Detect which cell encompasses the target text, then output its (x, y) center coordinate. 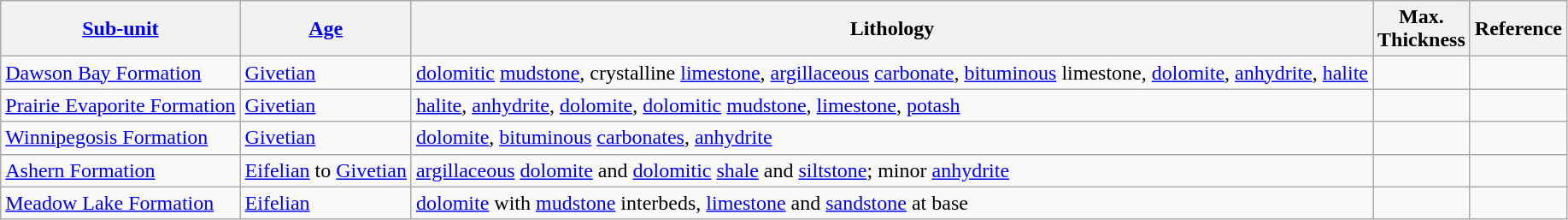
Age (326, 29)
Eifelian (326, 203)
dolomite with mudstone interbeds, limestone and sandstone at base (892, 203)
Dawson Bay Formation (120, 73)
argillaceous dolomite and dolomitic shale and siltstone; minor anhydrite (892, 170)
Ashern Formation (120, 170)
Max.Thickness (1422, 29)
Prairie Evaporite Formation (120, 105)
Winnipegosis Formation (120, 138)
Lithology (892, 29)
Eifelian to Givetian (326, 170)
dolomite, bituminous carbonates, anhydrite (892, 138)
halite, anhydrite, dolomite, dolomitic mudstone, limestone, potash (892, 105)
Reference (1518, 29)
dolomitic mudstone, crystalline limestone, argillaceous carbonate, bituminous limestone, dolomite, anhydrite, halite (892, 73)
Meadow Lake Formation (120, 203)
Sub-unit (120, 29)
